Extract the [x, y] coordinate from the center of the cell holding the provided text.  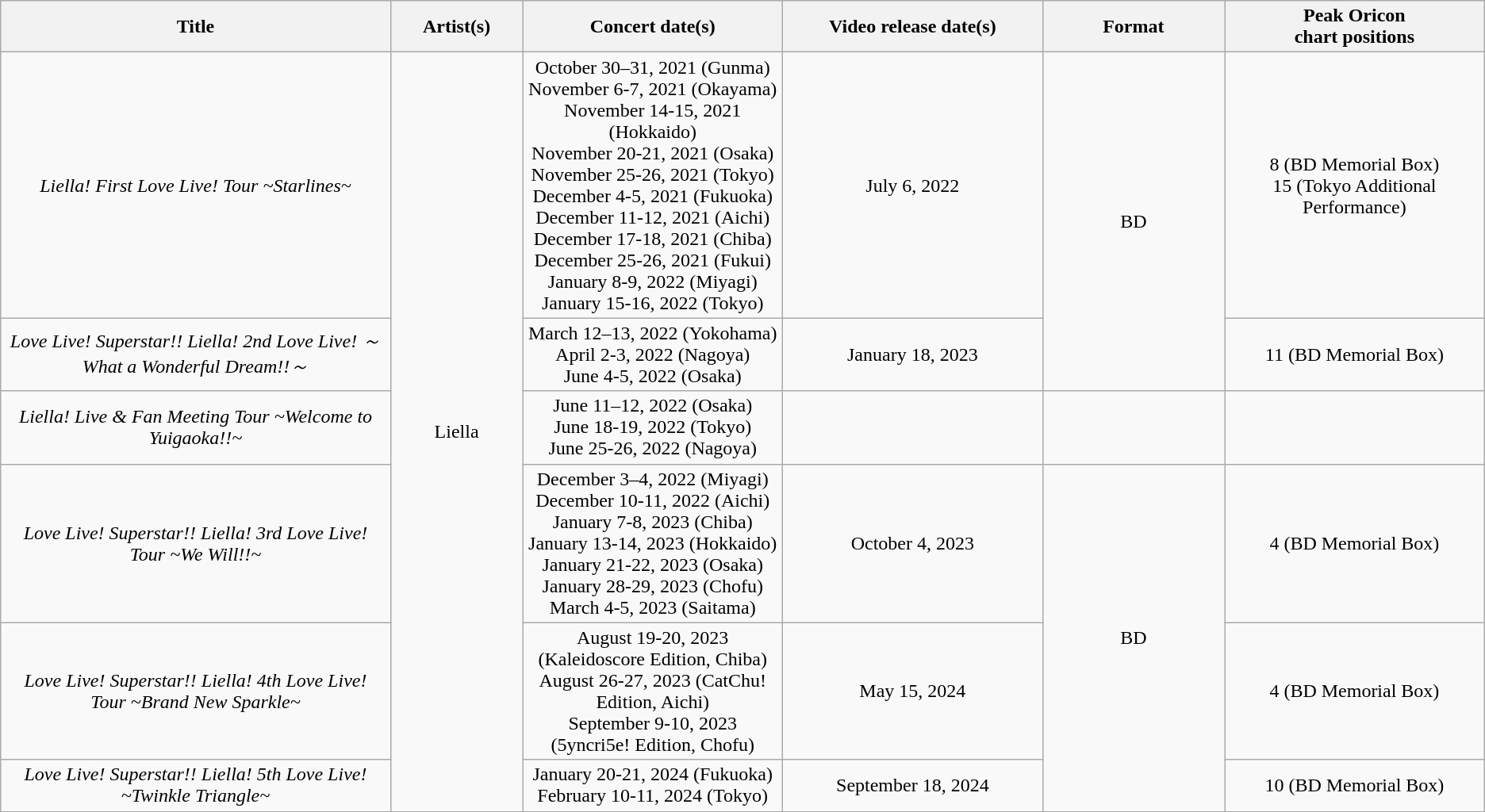
September 18, 2024 [913, 785]
January 20-21, 2024 (Fukuoka)February 10-11, 2024 (Tokyo) [653, 785]
Concert date(s) [653, 27]
January 18, 2023 [913, 354]
June 11–12, 2022 (Osaka)June 18-19, 2022 (Tokyo)June 25-26, 2022 (Nagoya) [653, 427]
Format [1133, 27]
Liella! First Love Live! Tour ~Starlines~ [195, 186]
March 12–13, 2022 (Yokohama)April 2-3, 2022 (Nagoya)June 4-5, 2022 (Osaka) [653, 354]
July 6, 2022 [913, 186]
11 (BD Memorial Box) [1355, 354]
Love Live! Superstar!! Liella! 2nd Love Live! ～What a Wonderful Dream!!～ [195, 354]
Liella [457, 431]
October 4, 2023 [913, 543]
Love Live! Superstar!! Liella! 3rd Love Live! Tour ~We Will!!~ [195, 543]
Title [195, 27]
Peak Oriconchart positions [1355, 27]
8 (BD Memorial Box)15 (Tokyo Additional Performance) [1355, 186]
Love Live! Superstar!! Liella! 4th Love Live! Tour ~Brand New Sparkle~ [195, 691]
Video release date(s) [913, 27]
Artist(s) [457, 27]
10 (BD Memorial Box) [1355, 785]
Liella! Live & Fan Meeting Tour ~Welcome to Yuigaoka!!~ [195, 427]
August 19-20, 2023 (Kaleidoscore Edition, Chiba)August 26-27, 2023 (CatChu! Edition, Aichi)September 9-10, 2023 (5yncri5e! Edition, Chofu) [653, 691]
May 15, 2024 [913, 691]
Love Live! Superstar!! Liella! 5th Love Live! ~Twinkle Triangle~ [195, 785]
